Output the [x, y] coordinate of the center of the cell containing the given text.  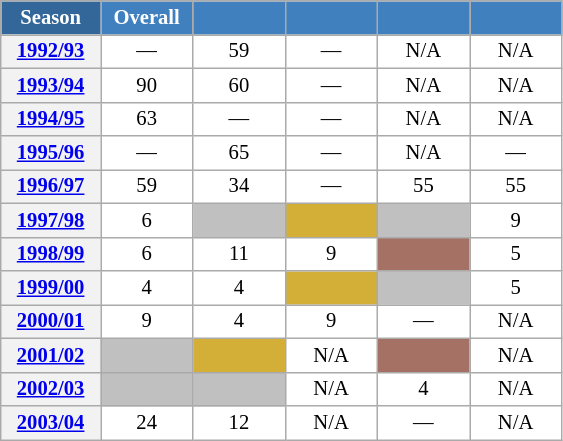
2000/01 [51, 321]
2001/02 [51, 355]
65 [239, 153]
90 [146, 85]
2002/03 [51, 389]
24 [146, 423]
12 [239, 423]
1996/97 [51, 186]
1993/94 [51, 85]
1995/96 [51, 153]
1997/98 [51, 220]
60 [239, 85]
34 [239, 186]
1994/95 [51, 119]
Season [51, 17]
63 [146, 119]
1998/99 [51, 254]
1992/93 [51, 51]
2003/04 [51, 423]
Overall [146, 17]
11 [239, 254]
1999/00 [51, 287]
